Find where the given text appears and provide that cell's center as (X, Y) coordinate. 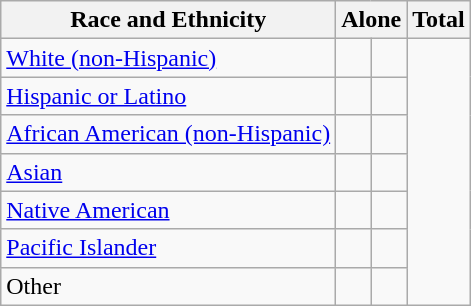
Total (439, 20)
Pacific Islander (168, 248)
Other (168, 286)
White (non-Hispanic) (168, 58)
Native American (168, 210)
Alone (372, 20)
African American (non-Hispanic) (168, 134)
Asian (168, 172)
Hispanic or Latino (168, 96)
Race and Ethnicity (168, 20)
